Extract the [X, Y] coordinate from the center of the cell holding the provided text.  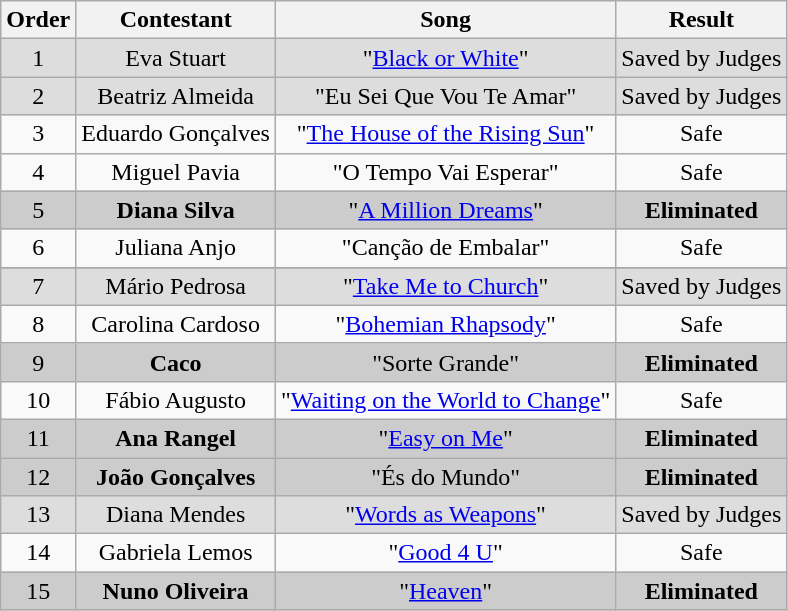
"Easy on Me" [445, 438]
"A Million Dreams" [445, 210]
1 [38, 58]
"Bohemian Rhapsody" [445, 324]
8 [38, 324]
Fábio Augusto [176, 400]
"Sorte Grande" [445, 362]
"O Tempo Vai Esperar" [445, 172]
11 [38, 438]
Song [445, 20]
"Good 4 U" [445, 553]
Order [38, 20]
3 [38, 134]
Diana Mendes [176, 515]
Nuno Oliveira [176, 591]
10 [38, 400]
Carolina Cardoso [176, 324]
7 [38, 286]
Eduardo Gonçalves [176, 134]
"Heaven" [445, 591]
"Words as Weapons" [445, 515]
13 [38, 515]
Ana Rangel [176, 438]
6 [38, 248]
Caco [176, 362]
12 [38, 477]
2 [38, 96]
15 [38, 591]
João Gonçalves [176, 477]
"Black or White" [445, 58]
Miguel Pavia [176, 172]
Juliana Anjo [176, 248]
"Waiting on the World to Change" [445, 400]
5 [38, 210]
9 [38, 362]
Beatriz Almeida [176, 96]
"Canção de Embalar" [445, 248]
Diana Silva [176, 210]
"Eu Sei Que Vou Te Amar" [445, 96]
4 [38, 172]
Contestant [176, 20]
Mário Pedrosa [176, 286]
Result [702, 20]
14 [38, 553]
Eva Stuart [176, 58]
"The House of the Rising Sun" [445, 134]
"És do Mundo" [445, 477]
Gabriela Lemos [176, 553]
"Take Me to Church" [445, 286]
